Scan for the cell matching the given text and deliver its [X, Y] coordinate at center. 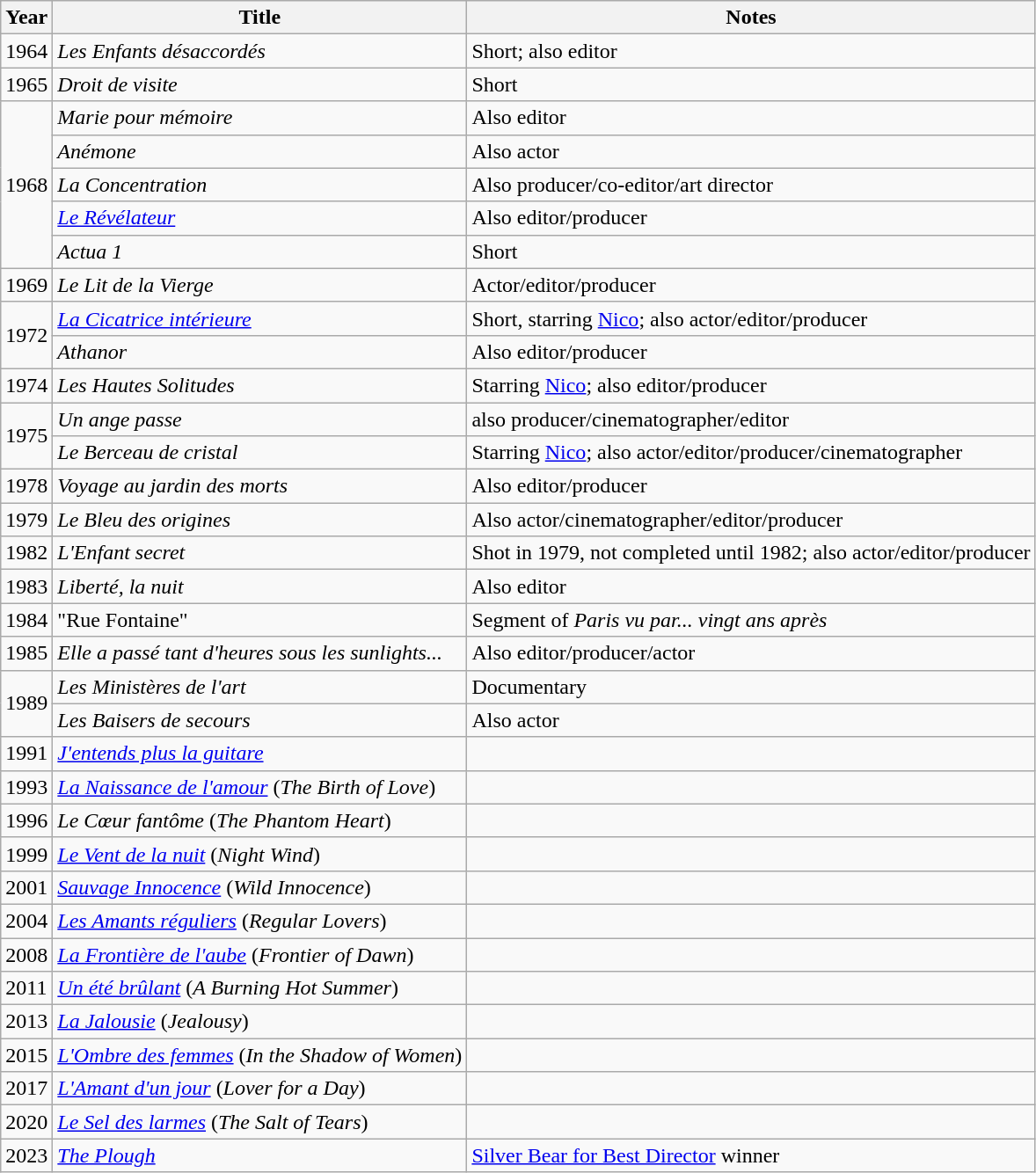
Le Sel des larmes (The Salt of Tears) [260, 1122]
Also editor/producer/actor [751, 653]
Short; also editor [751, 51]
1989 [26, 703]
Also producer/co-editor/art director [751, 185]
Title [260, 18]
1972 [26, 335]
L'Amant d'un jour (Lover for a Day) [260, 1089]
Elle a passé tant d'heures sous les sunlights... [260, 653]
Actua 1 [260, 251]
La Frontière de l'aube (Frontier of Dawn) [260, 954]
1965 [26, 84]
L'Enfant secret [260, 553]
1993 [26, 787]
also producer/cinematographer/editor [751, 419]
Les Ministères de l'art [260, 687]
La Naissance de l'amour (The Birth of Love) [260, 787]
Athanor [260, 352]
2001 [26, 887]
Starring Nico; also editor/producer [751, 385]
Segment of Paris vu par... vingt ans après [751, 620]
1975 [26, 436]
La Jalousie (Jealousy) [260, 1022]
1974 [26, 385]
1969 [26, 285]
1991 [26, 754]
Les Hautes Solitudes [260, 385]
2011 [26, 988]
2017 [26, 1089]
Notes [751, 18]
Anémone [260, 151]
Also actor/cinematographer/editor/producer [751, 520]
2013 [26, 1022]
La Cicatrice intérieure [260, 318]
2023 [26, 1155]
Les Baisers de secours [260, 720]
1996 [26, 820]
Droit de visite [260, 84]
Voyage au jardin des morts [260, 486]
Actor/editor/producer [751, 285]
The Plough [260, 1155]
Le Cœur fantôme (The Phantom Heart) [260, 820]
Un été brûlant (A Burning Hot Summer) [260, 988]
J'entends plus la guitare [260, 754]
L'Ombre des femmes (In the Shadow of Women) [260, 1055]
Shot in 1979, not completed until 1982; also actor/editor/producer [751, 553]
Sauvage Innocence (Wild Innocence) [260, 887]
2020 [26, 1122]
Marie pour mémoire [260, 118]
1979 [26, 520]
Le Bleu des origines [260, 520]
Les Enfants désaccordés [260, 51]
2004 [26, 921]
Silver Bear for Best Director winner [751, 1155]
Starring Nico; also actor/editor/producer/cinematographer [751, 453]
Year [26, 18]
Liberté, la nuit [260, 586]
Le Berceau de cristal [260, 453]
Les Amants réguliers (Regular Lovers) [260, 921]
1968 [26, 185]
1999 [26, 854]
Short, starring Nico; also actor/editor/producer [751, 318]
Le Lit de la Vierge [260, 285]
1984 [26, 620]
1978 [26, 486]
La Concentration [260, 185]
Un ange passe [260, 419]
"Rue Fontaine" [260, 620]
1982 [26, 553]
2008 [26, 954]
Documentary [751, 687]
2015 [26, 1055]
1985 [26, 653]
Le Révélateur [260, 218]
1964 [26, 51]
Le Vent de la nuit (Night Wind) [260, 854]
1983 [26, 586]
